Find where the given text appears and provide that cell's center as (X, Y) coordinate. 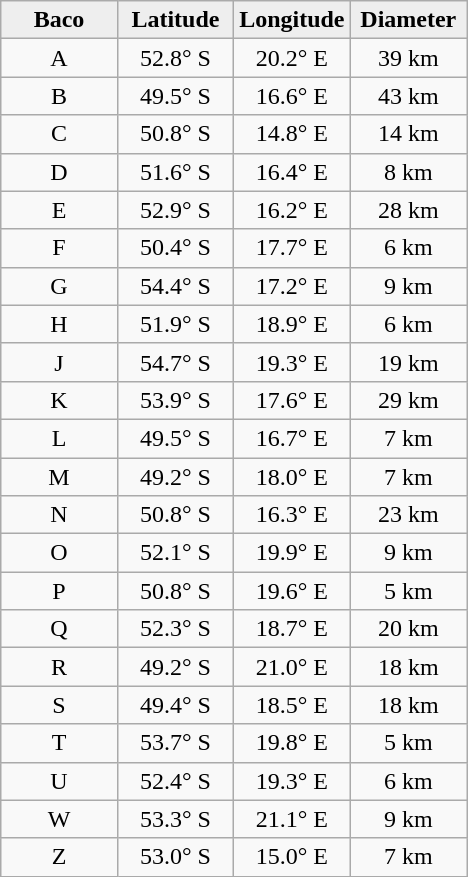
53.0° S (175, 857)
A (59, 58)
52.9° S (175, 210)
21.0° E (292, 667)
16.3° E (292, 515)
20.2° E (292, 58)
R (59, 667)
S (59, 705)
52.3° S (175, 629)
J (59, 362)
Diameter (408, 20)
29 km (408, 400)
18.5° E (292, 705)
T (59, 743)
Baco (59, 20)
49.4° S (175, 705)
17.6° E (292, 400)
19.6° E (292, 591)
28 km (408, 210)
O (59, 553)
G (59, 286)
54.4° S (175, 286)
16.7° E (292, 438)
18.0° E (292, 477)
17.7° E (292, 248)
Q (59, 629)
Z (59, 857)
14.8° E (292, 134)
K (59, 400)
18.9° E (292, 324)
Longitude (292, 20)
51.6° S (175, 172)
52.4° S (175, 781)
19.8° E (292, 743)
F (59, 248)
C (59, 134)
43 km (408, 96)
19.9° E (292, 553)
17.2° E (292, 286)
16.6° E (292, 96)
D (59, 172)
N (59, 515)
52.8° S (175, 58)
16.4° E (292, 172)
U (59, 781)
23 km (408, 515)
M (59, 477)
H (59, 324)
8 km (408, 172)
19 km (408, 362)
P (59, 591)
51.9° S (175, 324)
53.7° S (175, 743)
53.3° S (175, 819)
18.7° E (292, 629)
52.1° S (175, 553)
Latitude (175, 20)
L (59, 438)
15.0° E (292, 857)
54.7° S (175, 362)
20 km (408, 629)
B (59, 96)
W (59, 819)
16.2° E (292, 210)
53.9° S (175, 400)
50.4° S (175, 248)
21.1° E (292, 819)
E (59, 210)
14 km (408, 134)
39 km (408, 58)
